Pinpoint the cell where the given text exists, returning its [X, Y] midpoint coordinate. 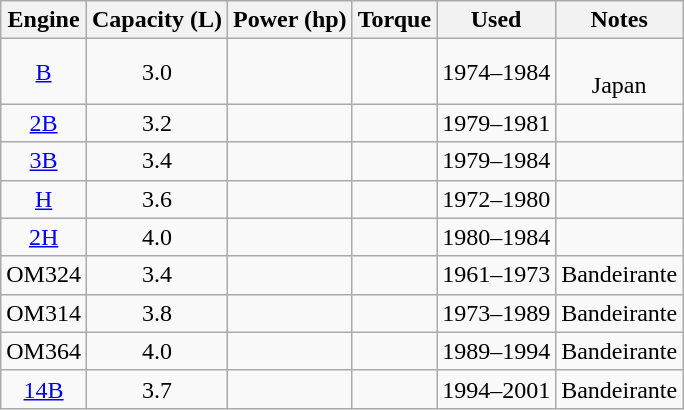
3.8 [156, 313]
Torque [394, 20]
3.2 [156, 123]
Used [496, 20]
Engine [44, 20]
3.6 [156, 199]
OM364 [44, 351]
Notes [620, 20]
Japan [620, 72]
1980–1984 [496, 237]
3B [44, 161]
1994–2001 [496, 389]
1961–1973 [496, 275]
3.7 [156, 389]
2H [44, 237]
B [44, 72]
OM314 [44, 313]
Capacity (L) [156, 20]
1979–1984 [496, 161]
1989–1994 [496, 351]
3.0 [156, 72]
2B [44, 123]
1979–1981 [496, 123]
1974–1984 [496, 72]
1972–1980 [496, 199]
OM324 [44, 275]
H [44, 199]
Power (hp) [290, 20]
14B [44, 389]
1973–1989 [496, 313]
